For the text-containing cell, return its midpoint in (X, Y) coordinate format. 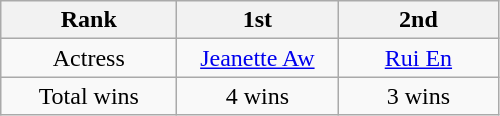
3 wins (418, 96)
4 wins (258, 96)
Jeanette Aw (258, 58)
1st (258, 20)
2nd (418, 20)
Rui En (418, 58)
Rank (89, 20)
Total wins (89, 96)
Actress (89, 58)
